Capture the cell that displays the provided text and extract its [X, Y] central coordinate. 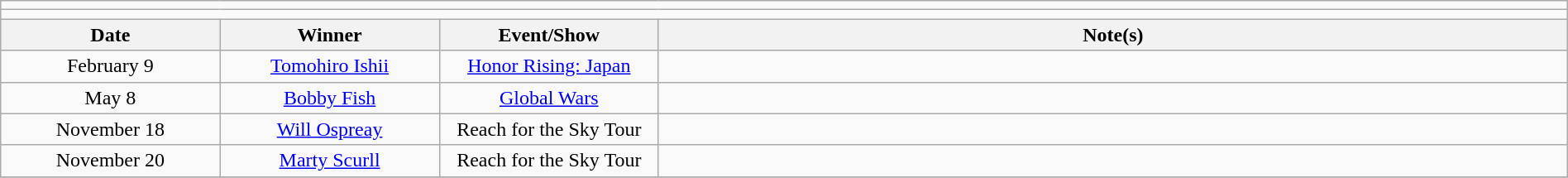
Marty Scurll [329, 161]
Winner [329, 35]
Global Wars [549, 98]
Tomohiro Ishii [329, 66]
Date [111, 35]
May 8 [111, 98]
Will Ospreay [329, 129]
Honor Rising: Japan [549, 66]
November 20 [111, 161]
November 18 [111, 129]
Note(s) [1113, 35]
February 9 [111, 66]
Bobby Fish [329, 98]
Event/Show [549, 35]
